Search for the cell housing the specified text and yield its [X, Y] center coordinate. 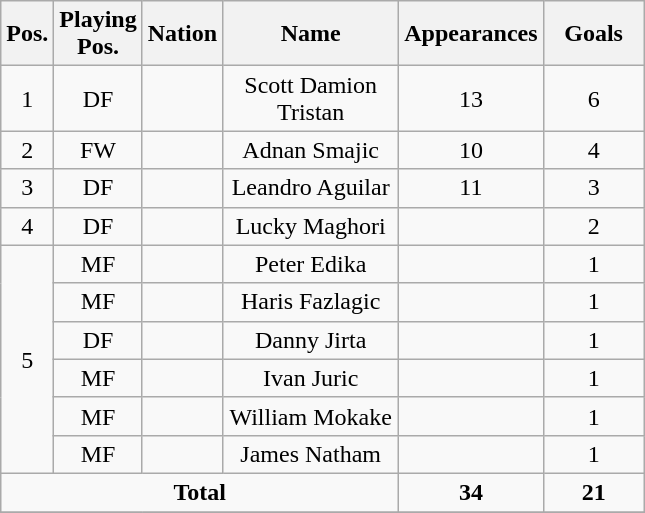
Nation [182, 34]
6 [594, 98]
Adnan Smajic [311, 150]
Playing Pos. [98, 34]
Leandro Aguilar [311, 188]
11 [471, 188]
James Natham [311, 454]
Total [200, 492]
Ivan Juric [311, 378]
Goals [594, 34]
5 [28, 359]
34 [471, 492]
Haris Fazlagic [311, 302]
William Mokake [311, 416]
13 [471, 98]
21 [594, 492]
Danny Jirta [311, 340]
Peter Edika [311, 264]
Name [311, 34]
10 [471, 150]
Scott Damion Tristan [311, 98]
Lucky Maghori [311, 226]
Pos. [28, 34]
Appearances [471, 34]
FW [98, 150]
